Return the [x, y] coordinate for the center point of the cell that contains the specified text.  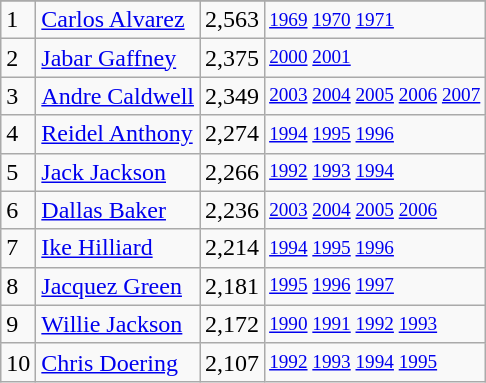
2,375 [232, 58]
4 [18, 134]
1 [18, 20]
2,563 [232, 20]
2,181 [232, 286]
Jacquez Green [118, 286]
Ike Hilliard [118, 248]
6 [18, 210]
2 [18, 58]
2,214 [232, 248]
Jack Jackson [118, 172]
2,236 [232, 210]
2,349 [232, 96]
Jabar Gaffney [118, 58]
2,274 [232, 134]
3 [18, 96]
1990 1991 1992 1993 [375, 324]
Andre Caldwell [118, 96]
2003 2004 2005 2006 2007 [375, 96]
8 [18, 286]
2000 2001 [375, 58]
Chris Doering [118, 362]
7 [18, 248]
5 [18, 172]
1995 1996 1997 [375, 286]
2003 2004 2005 2006 [375, 210]
2,266 [232, 172]
1969 1970 1971 [375, 20]
10 [18, 362]
1992 1993 1994 1995 [375, 362]
Dallas Baker [118, 210]
Willie Jackson [118, 324]
2,172 [232, 324]
Carlos Alvarez [118, 20]
1992 1993 1994 [375, 172]
9 [18, 324]
Reidel Anthony [118, 134]
2,107 [232, 362]
